Provide the (x, y) coordinate of the cell's center where the given text is located.  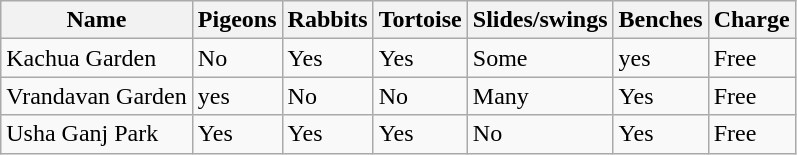
Charge (752, 20)
Benches (660, 20)
Rabbits (328, 20)
Usha Ganj Park (97, 134)
Vrandavan Garden (97, 96)
Pigeons (237, 20)
Slides/swings (540, 20)
Kachua Garden (97, 58)
Many (540, 96)
Name (97, 20)
Some (540, 58)
Tortoise (420, 20)
